Extract the (X, Y) coordinate from the center of the cell holding the provided text.  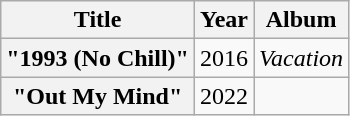
Title (98, 20)
Vacation (302, 58)
"1993 (No Chill)" (98, 58)
2022 (224, 96)
"Out My Mind" (98, 96)
Album (302, 20)
Year (224, 20)
2016 (224, 58)
